Detect which cell encompasses the target text, then output its (x, y) center coordinate. 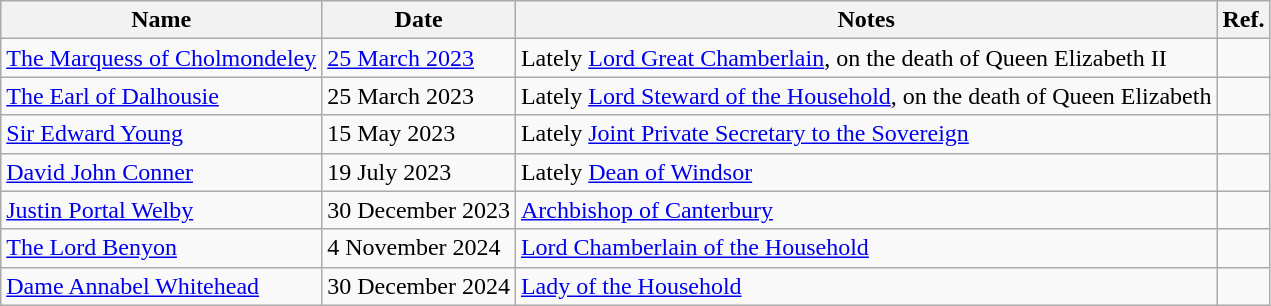
Ref. (1244, 20)
Lately Joint Private Secretary to the Sovereign (866, 134)
Date (419, 20)
30 December 2023 (419, 210)
Lately Dean of Windsor (866, 172)
David John Conner (162, 172)
15 May 2023 (419, 134)
Lately Lord Steward of the Household, on the death of Queen Elizabeth (866, 96)
Dame Annabel Whitehead (162, 286)
Lady of the Household (866, 286)
Sir Edward Young (162, 134)
Justin Portal Welby (162, 210)
Archbishop of Canterbury (866, 210)
19 July 2023 (419, 172)
Name (162, 20)
30 December 2024 (419, 286)
Notes (866, 20)
Lord Chamberlain of the Household (866, 248)
4 November 2024 (419, 248)
The Lord Benyon (162, 248)
The Earl of Dalhousie (162, 96)
The Marquess of Cholmondeley (162, 58)
Lately Lord Great Chamberlain, on the death of Queen Elizabeth II (866, 58)
